Locate the cell with the specified text and output its (x, y) center coordinate. 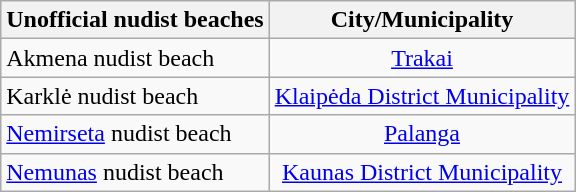
Kaunas District Municipality (422, 172)
Nemirseta nudist beach (135, 134)
Klaipėda District Municipality (422, 96)
Unofficial nudist beaches (135, 20)
Akmena nudist beach (135, 58)
Karklė nudist beach (135, 96)
Trakai (422, 58)
Nemunas nudist beach (135, 172)
Palanga (422, 134)
City/Municipality (422, 20)
